Detect which cell encompasses the target text, then output its [X, Y] center coordinate. 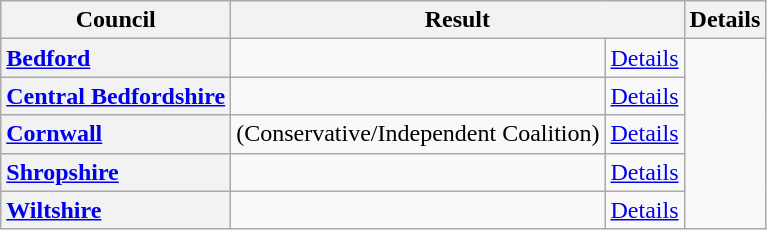
Bedford [116, 58]
Wiltshire [116, 210]
Council [116, 20]
Shropshire [116, 172]
(Conservative/Independent Coalition) [418, 134]
Cornwall [116, 134]
Result [458, 20]
Central Bedfordshire [116, 96]
